Return the [X, Y] coordinate for the center point of the cell that contains the specified text.  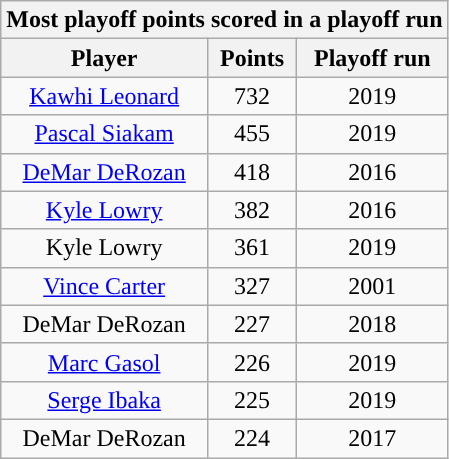
Player [104, 58]
455 [252, 134]
361 [252, 248]
Kawhi Leonard [104, 96]
Pascal Siakam [104, 134]
732 [252, 96]
Marc Gasol [104, 362]
2018 [373, 324]
327 [252, 286]
225 [252, 400]
Serge Ibaka [104, 400]
2001 [373, 286]
226 [252, 362]
Points [252, 58]
Vince Carter [104, 286]
382 [252, 210]
224 [252, 438]
227 [252, 324]
Most playoff points scored in a playoff run [224, 20]
418 [252, 172]
Playoff run [373, 58]
2017 [373, 438]
